Find where the given text appears and provide that cell's center as (x, y) coordinate. 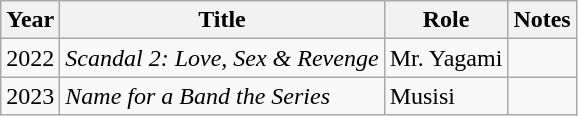
Notes (542, 20)
Mr. Yagami (446, 58)
Year (30, 20)
2023 (30, 96)
Name for a Band the Series (222, 96)
Title (222, 20)
Role (446, 20)
Musisi (446, 96)
Scandal 2: Love, Sex & Revenge (222, 58)
2022 (30, 58)
